Return [X, Y] of the center of cell containing provided text 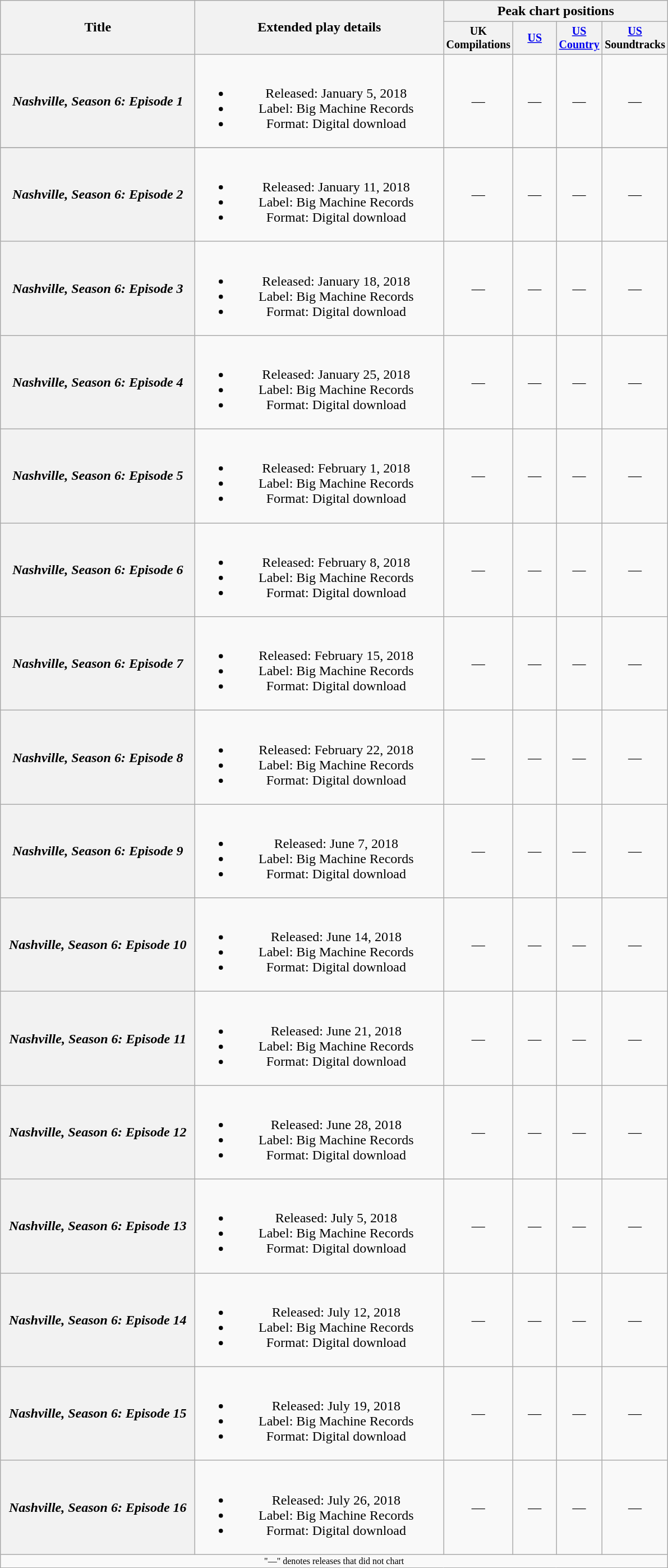
Released: June 28, 2018Label: Big Machine RecordsFormat: Digital download [320, 1133]
Nashville, Season 6: Episode 10 [98, 945]
Nashville, Season 6: Episode 8 [98, 758]
Released: February 22, 2018Label: Big Machine RecordsFormat: Digital download [320, 758]
Nashville, Season 6: Episode 6 [98, 570]
Released: July 12, 2018Label: Big Machine RecordsFormat: Digital download [320, 1320]
Released: February 8, 2018Label: Big Machine RecordsFormat: Digital download [320, 570]
Nashville, Season 6: Episode 2 [98, 194]
Released: July 26, 2018Label: Big Machine RecordsFormat: Digital download [320, 1507]
Nashville, Season 6: Episode 16 [98, 1507]
Released: June 7, 2018Label: Big Machine RecordsFormat: Digital download [320, 851]
Released: July 5, 2018Label: Big Machine RecordsFormat: Digital download [320, 1226]
"—" denotes releases that did not chart [334, 1561]
Released: June 21, 2018Label: Big Machine RecordsFormat: Digital download [320, 1038]
USSoundtracks [635, 38]
Extended play details [320, 27]
Released: February 15, 2018Label: Big Machine RecordsFormat: Digital download [320, 663]
Nashville, Season 6: Episode 4 [98, 382]
Released: July 19, 2018Label: Big Machine RecordsFormat: Digital download [320, 1413]
Nashville, Season 6: Episode 3 [98, 288]
Released: June 14, 2018Label: Big Machine RecordsFormat: Digital download [320, 945]
Released: January 18, 2018Label: Big Machine RecordsFormat: Digital download [320, 288]
Released: January 5, 2018Label: Big Machine RecordsFormat: Digital download [320, 101]
Nashville, Season 6: Episode 12 [98, 1133]
Title [98, 27]
Nashville, Season 6: Episode 7 [98, 663]
Nashville, Season 6: Episode 13 [98, 1226]
Nashville, Season 6: Episode 5 [98, 476]
Peak chart positions [556, 11]
Nashville, Season 6: Episode 15 [98, 1413]
Nashville, Season 6: Episode 14 [98, 1320]
Released: January 11, 2018Label: Big Machine RecordsFormat: Digital download [320, 194]
Nashville, Season 6: Episode 11 [98, 1038]
UK Compilations [478, 38]
US [535, 38]
Nashville, Season 6: Episode 1 [98, 101]
Released: February 1, 2018Label: Big Machine RecordsFormat: Digital download [320, 476]
Nashville, Season 6: Episode 9 [98, 851]
Released: January 25, 2018Label: Big Machine RecordsFormat: Digital download [320, 382]
US Country [579, 38]
